Locate the cell with the specified text and output its [x, y] center coordinate. 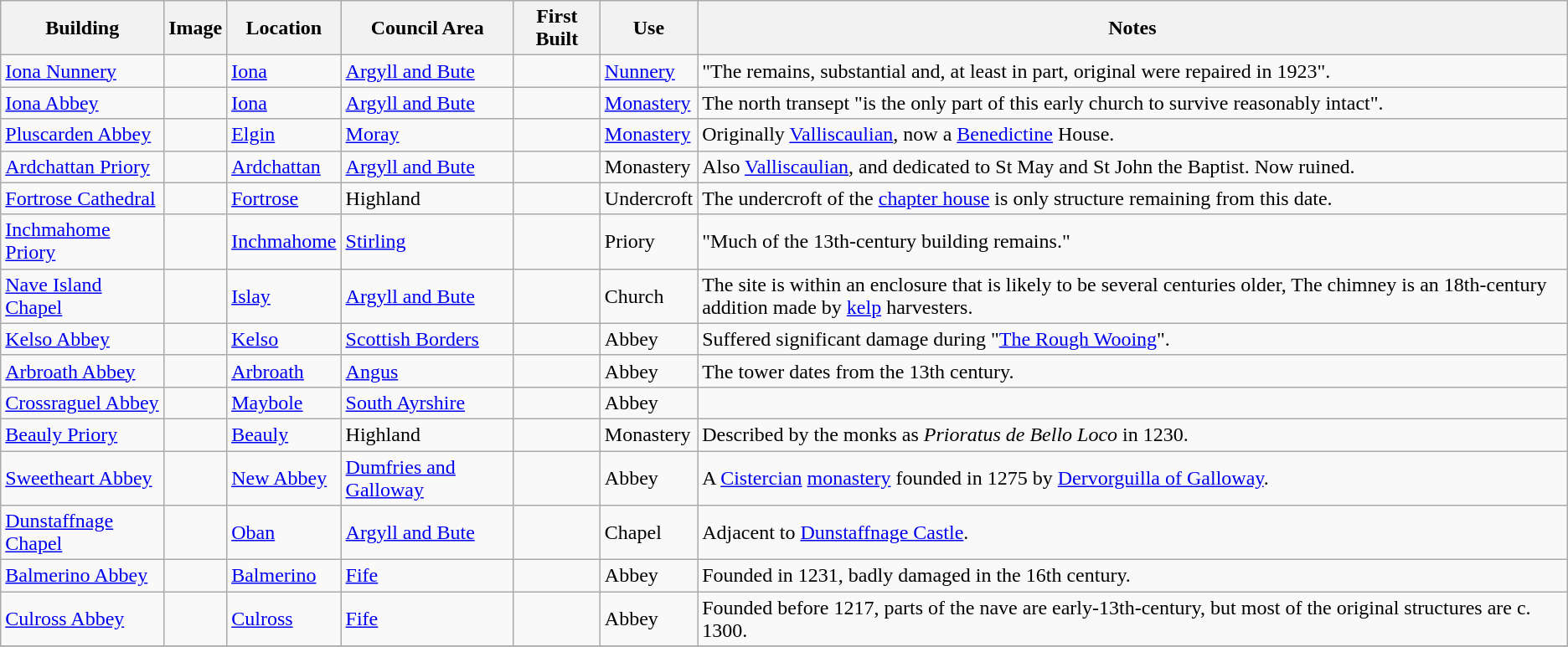
Arbroath Abbey [82, 371]
Kelso [284, 339]
Adjacent to Dunstaffnage Castle. [1132, 532]
"Much of the 13th-century building remains." [1132, 241]
Location [284, 28]
The tower dates from the 13th century. [1132, 371]
Arbroath [284, 371]
Scottish Borders [427, 339]
Priory [648, 241]
Founded before 1217, parts of the nave are early-13th-century, but most of the original structures are c. 1300. [1132, 619]
The north transept "is the only part of this early church to survive reasonably intact". [1132, 103]
Nunnery [648, 71]
Also Valliscaulian, and dedicated to St May and St John the Baptist. Now ruined. [1132, 167]
Chapel [648, 532]
Sweetheart Abbey [82, 477]
Angus [427, 371]
Culross [284, 619]
Culross Abbey [82, 619]
Founded in 1231, badly damaged in the 16th century. [1132, 576]
Balmerino Abbey [82, 576]
Iona Nunnery [82, 71]
Elgin [284, 135]
Notes [1132, 28]
Dunstaffnage Chapel [82, 532]
Crossraguel Abbey [82, 403]
Ardchattan [284, 167]
The undercroft of the chapter house is only structure remaining from this date. [1132, 198]
Islay [284, 296]
Nave Island Chapel [82, 296]
Pluscarden Abbey [82, 135]
Fortrose [284, 198]
Kelso Abbey [82, 339]
Described by the monks as Prioratus de Bello Loco in 1230. [1132, 434]
Originally Valliscaulian, now a Benedictine House. [1132, 135]
Undercroft [648, 198]
Dumfries and Galloway [427, 477]
Beauly [284, 434]
Council Area [427, 28]
Use [648, 28]
Beauly Priory [82, 434]
Inchmahome [284, 241]
Balmerino [284, 576]
Stirling [427, 241]
"The remains, substantial and, at least in part, original were repaired in 1923". [1132, 71]
A Cistercian monastery founded in 1275 by Dervorguilla of Galloway. [1132, 477]
New Abbey [284, 477]
Maybole [284, 403]
Image [196, 28]
Oban [284, 532]
Building [82, 28]
Iona Abbey [82, 103]
The site is within an enclosure that is likely to be several centuries older, The chimney is an 18th-century addition made by kelp harvesters. [1132, 296]
Church [648, 296]
First Built [556, 28]
Ardchattan Priory [82, 167]
Fortrose Cathedral [82, 198]
Inchmahome Priory [82, 241]
South Ayrshire [427, 403]
Suffered significant damage during "The Rough Wooing". [1132, 339]
Moray [427, 135]
